Output the (X, Y) coordinate of the center of the cell containing the given text.  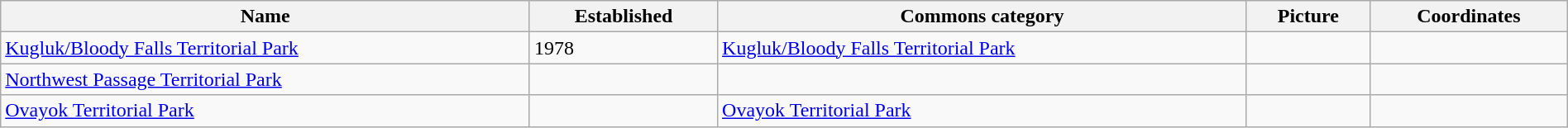
Picture (1308, 17)
Name (265, 17)
Northwest Passage Territorial Park (265, 79)
Coordinates (1469, 17)
Commons category (982, 17)
Established (624, 17)
1978 (624, 48)
